Scan for the cell matching the given text and deliver its [X, Y] coordinate at center. 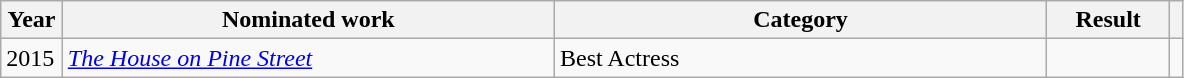
2015 [32, 58]
The House on Pine Street [308, 58]
Year [32, 20]
Result [1108, 20]
Best Actress [800, 58]
Nominated work [308, 20]
Category [800, 20]
